Capture the cell that displays the provided text and extract its [x, y] central coordinate. 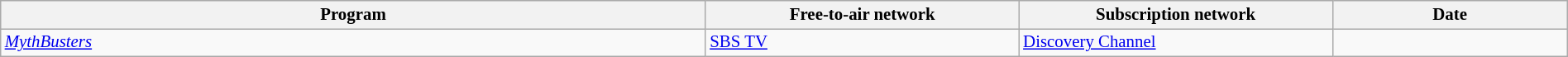
Discovery Channel [1176, 42]
SBS TV [862, 42]
Program [354, 15]
MythBusters [354, 42]
Free-to-air network [862, 15]
Date [1450, 15]
Subscription network [1176, 15]
